Provide the (X, Y) coordinate of the cell's center where the given text is located.  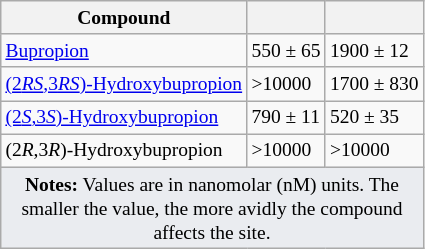
520 ± 35 (374, 118)
1900 ± 12 (374, 50)
Bupropion (124, 50)
1700 ± 830 (374, 84)
(2S,3S)-Hydroxybupropion (124, 118)
(2R,3R)-Hydroxybupropion (124, 150)
550 ± 65 (286, 50)
Compound (124, 18)
Notes: Values are in nanomolar (nM) units. The smaller the value, the more avidly the compound affects the site. (212, 208)
790 ± 11 (286, 118)
(2RS,3RS)-Hydroxybupropion (124, 84)
